Capture the cell that displays the provided text and extract its (X, Y) central coordinate. 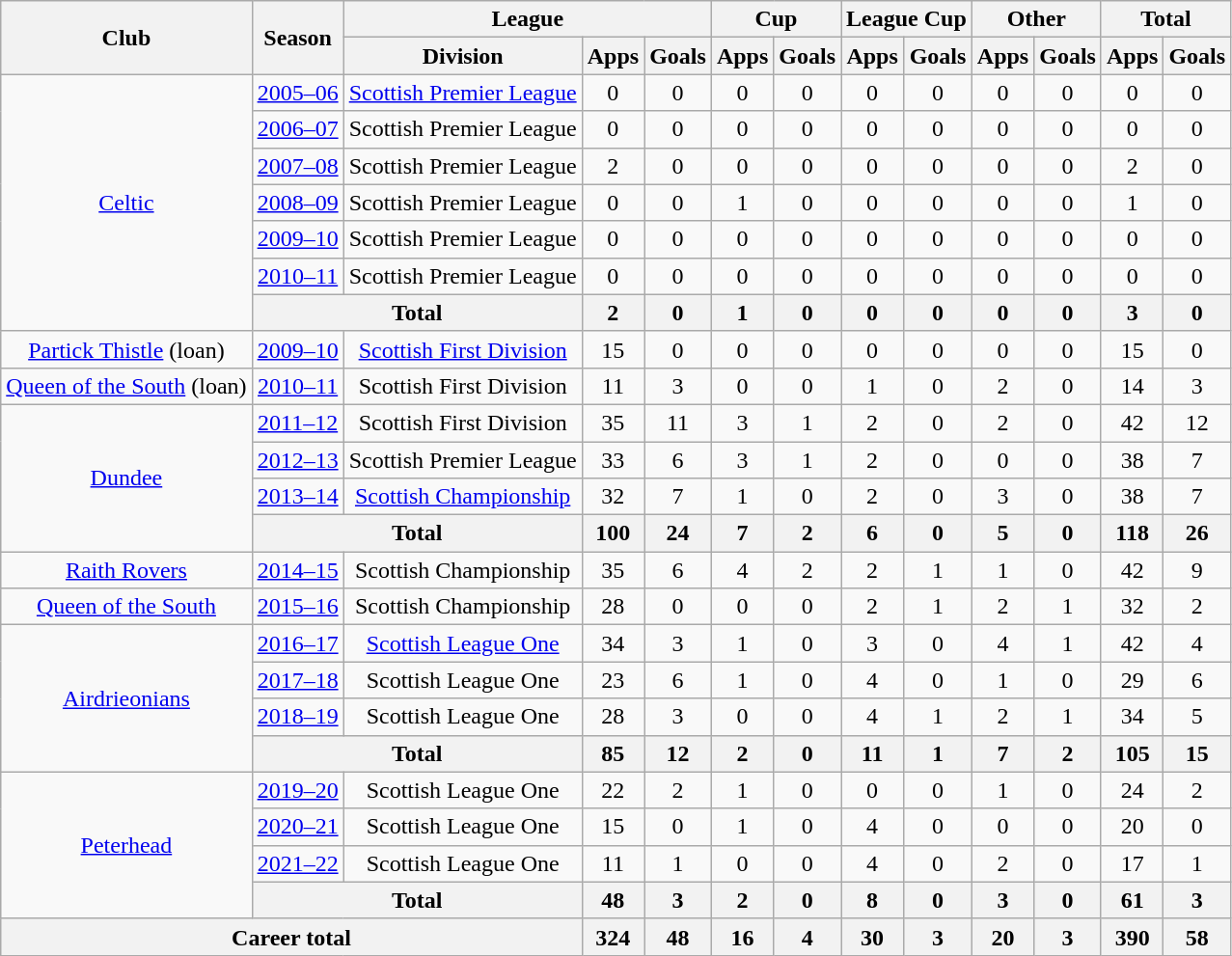
100 (613, 533)
8 (872, 900)
23 (613, 680)
105 (1132, 753)
2017–18 (297, 680)
Cup (776, 19)
33 (613, 460)
Season (297, 38)
Partick Thistle (loan) (126, 349)
2019–20 (297, 790)
Career total (291, 937)
17 (1132, 863)
22 (613, 790)
Queen of the South (loan) (126, 386)
324 (613, 937)
2016–17 (297, 643)
85 (613, 753)
2018–19 (297, 717)
League Cup (907, 19)
Queen of the South (126, 607)
Celtic (126, 203)
2015–16 (297, 607)
Raith Rovers (126, 570)
Dundee (126, 478)
Other (1036, 19)
Peterhead (126, 845)
118 (1132, 533)
2006–07 (297, 129)
30 (872, 937)
Airdrieonians (126, 698)
26 (1197, 533)
2008–09 (297, 203)
2012–13 (297, 460)
2014–15 (297, 570)
14 (1132, 386)
2021–22 (297, 863)
2007–08 (297, 166)
2011–12 (297, 423)
9 (1197, 570)
2005–06 (297, 93)
58 (1197, 937)
61 (1132, 900)
29 (1132, 680)
16 (742, 937)
Club (126, 38)
2013–14 (297, 497)
2020–21 (297, 827)
Division (463, 56)
390 (1132, 937)
League (527, 19)
